Return the [x, y] coordinate for the center point of the cell that contains the specified text.  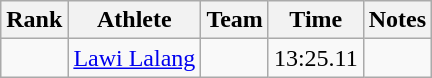
Athlete [134, 20]
Lawi Lalang [134, 58]
Notes [397, 20]
Rank [34, 20]
Team [235, 20]
13:25.11 [316, 58]
Time [316, 20]
